Extract the [X, Y] coordinate from the center of the cell holding the provided text.  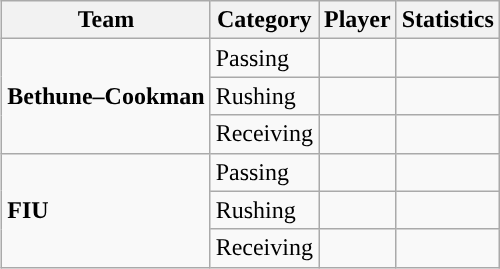
Statistics [448, 20]
FIU [106, 210]
Category [264, 20]
Player [357, 20]
Team [106, 20]
Bethune–Cookman [106, 96]
